Detect which cell encompasses the target text, then output its (x, y) center coordinate. 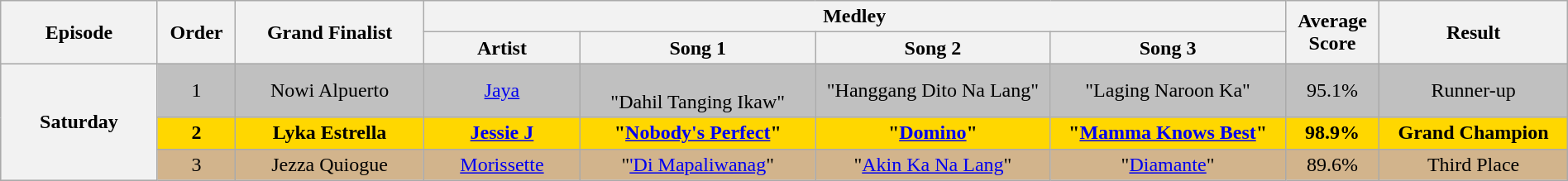
89.6% (1332, 164)
Morissette (501, 164)
Jezza Quiogue (329, 164)
Average Score (1332, 32)
"Dahil Tanging Ikaw" (698, 91)
Song 1 (698, 48)
Grand Champion (1474, 133)
Medley (854, 17)
Song 3 (1168, 48)
Jessie J (501, 133)
Result (1474, 32)
Lyka Estrella (329, 133)
Third Place (1474, 164)
Order (197, 32)
Saturday (79, 122)
"Laging Naroon Ka" (1168, 91)
Song 2 (933, 48)
3 (197, 164)
Episode (79, 32)
Grand Finalist (329, 32)
"Nobody's Perfect" (698, 133)
"Akin Ka Na Lang" (933, 164)
2 (197, 133)
Runner-up (1474, 91)
"Hanggang Dito Na Lang" (933, 91)
98.9% (1332, 133)
1 (197, 91)
"'Di Mapaliwanag" (698, 164)
Nowi Alpuerto (329, 91)
"Diamante" (1168, 164)
"Domino" (933, 133)
Jaya (501, 91)
Artist (501, 48)
"Mamma Knows Best" (1168, 133)
95.1% (1332, 91)
